For the text-containing cell, return its midpoint in (x, y) coordinate format. 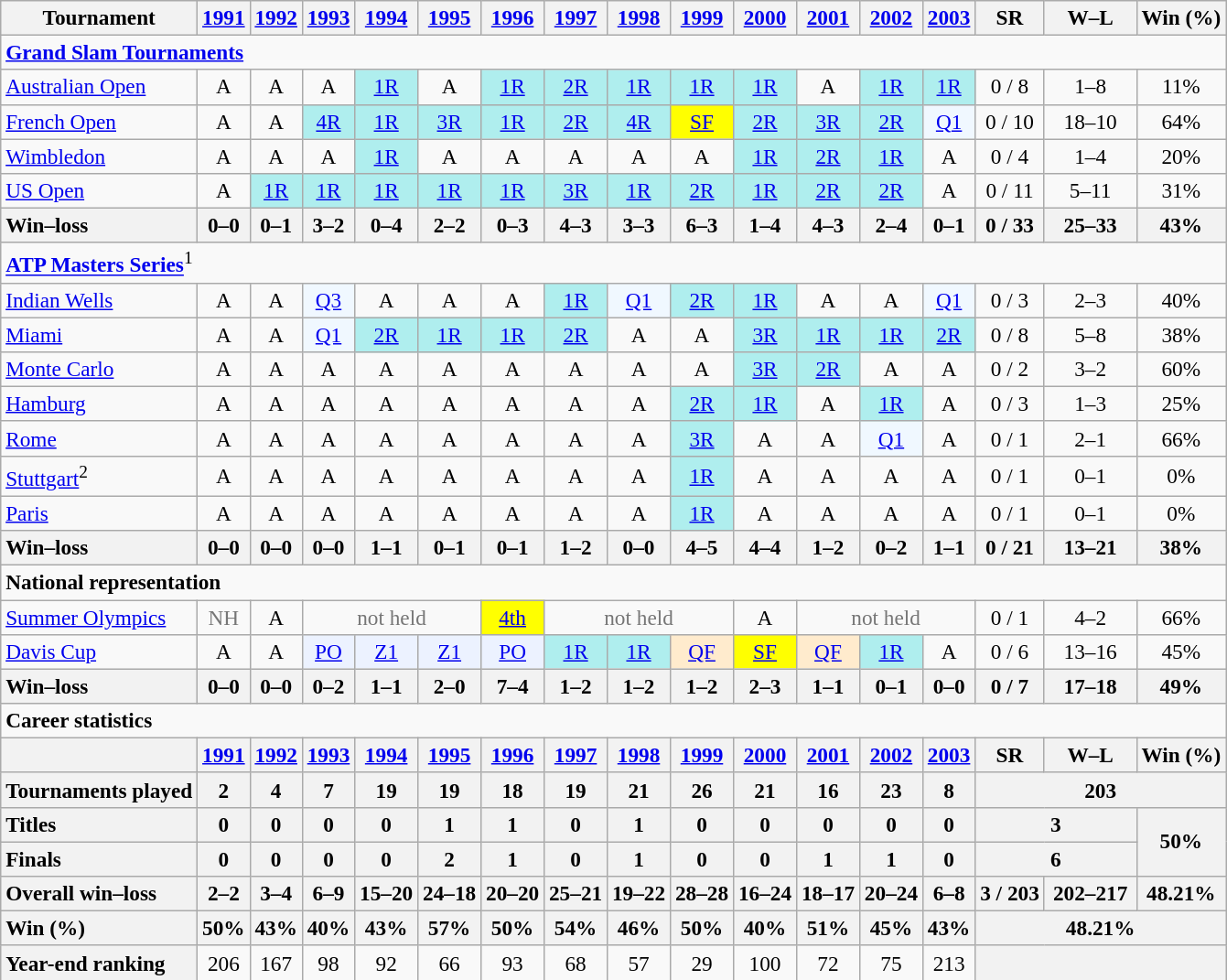
0 / 7 (1010, 686)
6–9 (328, 893)
Titles (99, 824)
18 (512, 790)
26 (703, 790)
0 / 10 (1010, 122)
US Open (99, 190)
13–21 (1091, 548)
54% (576, 928)
Australian Open (99, 87)
3–3 (639, 225)
Overall win–loss (99, 893)
French Open (99, 122)
Monte Carlo (99, 369)
167 (276, 963)
3 (1056, 824)
National representation (613, 582)
Stuttgart2 (99, 476)
1–3 (1091, 404)
3 / 203 (1010, 893)
8 (948, 790)
Davis Cup (99, 652)
68 (576, 963)
7 (328, 790)
Miami (99, 335)
0 / 2 (1010, 369)
Year-end ranking (99, 963)
2–4 (891, 225)
5–11 (1091, 190)
Career statistics (613, 720)
19–22 (639, 893)
0 / 11 (1010, 190)
6 (1056, 859)
0 / 4 (1010, 156)
46% (639, 928)
Rome (99, 438)
66 (450, 963)
Paris (99, 513)
49% (1181, 686)
20–20 (512, 893)
7–4 (512, 686)
17–18 (1091, 686)
75 (891, 963)
25% (1181, 404)
18–10 (1091, 122)
72 (827, 963)
0 / 21 (1010, 548)
60% (1181, 369)
213 (948, 963)
20–24 (891, 893)
15–20 (386, 893)
Grand Slam Tournaments (613, 52)
Hamburg (99, 404)
4 (276, 790)
Tournament (99, 17)
11% (1181, 87)
6–3 (703, 225)
25–33 (1091, 225)
0–3 (512, 225)
4–5 (703, 548)
4–4 (765, 548)
202–217 (1091, 893)
51% (827, 928)
2–0 (450, 686)
0 / 6 (1010, 652)
NH (223, 617)
0–4 (386, 225)
4–2 (1091, 617)
Indian Wells (99, 300)
Tournaments played (99, 790)
28–28 (703, 893)
31% (1181, 190)
25–21 (576, 893)
16–24 (765, 893)
4th (512, 617)
57% (450, 928)
Summer Olympics (99, 617)
Finals (99, 859)
3–4 (276, 893)
92 (386, 963)
23 (891, 790)
Q3 (328, 300)
64% (1181, 122)
57 (639, 963)
93 (512, 963)
100 (765, 963)
98 (328, 963)
2–1 (1091, 438)
13–16 (1091, 652)
16 (827, 790)
206 (223, 963)
Wimbledon (99, 156)
6–8 (948, 893)
5–8 (1091, 335)
29 (703, 963)
1–8 (1091, 87)
18–17 (827, 893)
24–18 (450, 893)
20% (1181, 156)
ATP Masters Series1 (613, 263)
0 / 33 (1010, 225)
203 (1101, 790)
